Return the (x, y) coordinate for the center point of the cell that contains the specified text.  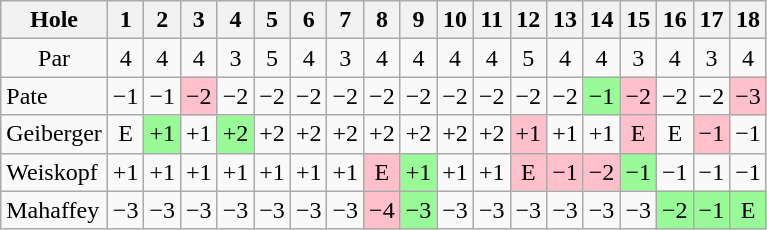
17 (712, 20)
12 (528, 20)
8 (382, 20)
9 (418, 20)
16 (674, 20)
Geiberger (54, 134)
Par (54, 58)
Pate (54, 96)
13 (566, 20)
−4 (382, 210)
Mahaffey (54, 210)
18 (748, 20)
15 (638, 20)
Hole (54, 20)
11 (492, 20)
10 (456, 20)
1 (126, 20)
14 (602, 20)
Weiskopf (54, 172)
7 (346, 20)
2 (162, 20)
6 (308, 20)
